Capture the cell that displays the provided text and extract its [x, y] central coordinate. 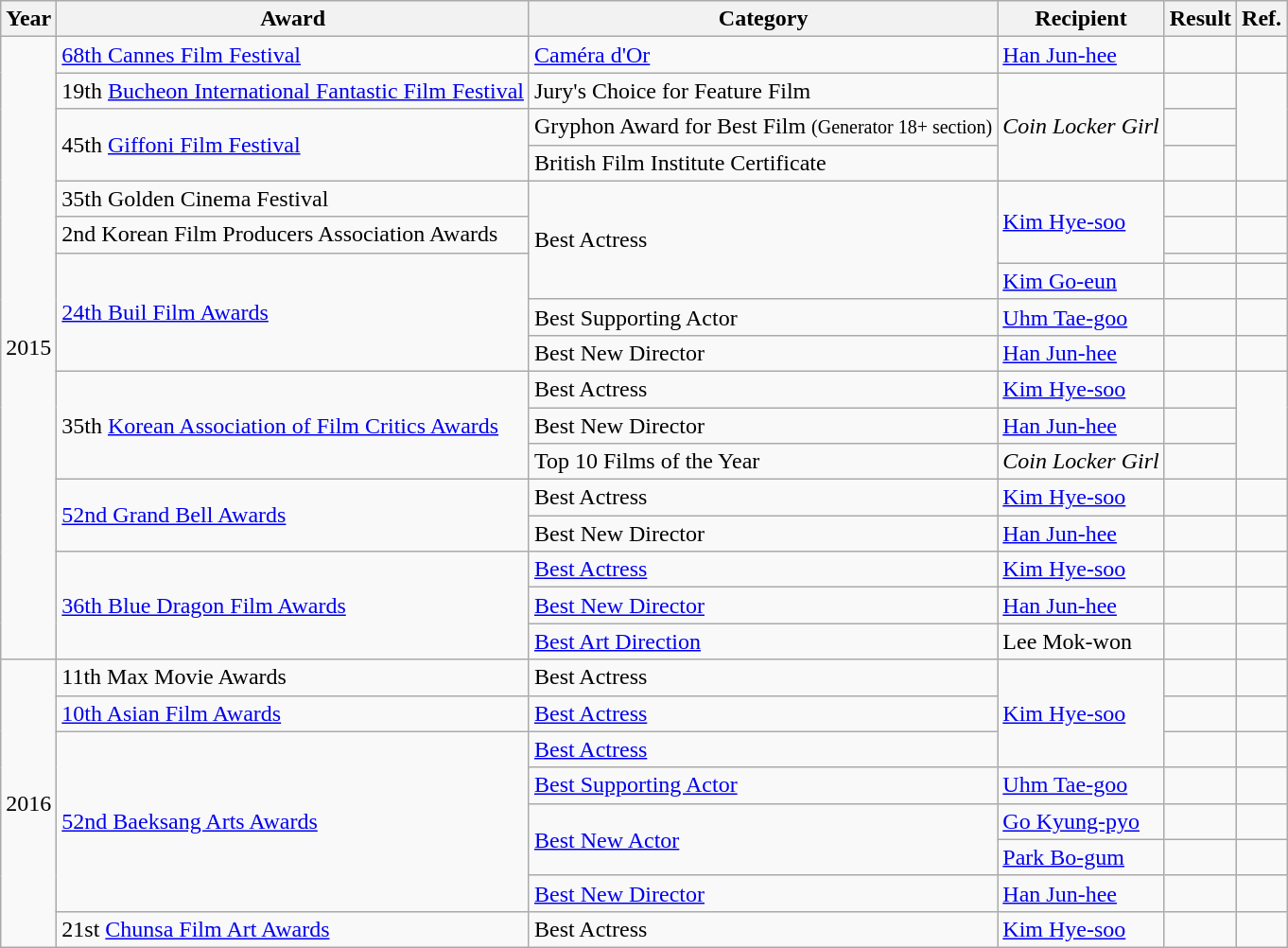
52nd Grand Bell Awards [293, 516]
Result [1200, 19]
45th Giffoni Film Festival [293, 145]
21st Chunsa Film Art Awards [293, 929]
Go Kyung-pyo [1081, 821]
Top 10 Films of the Year [762, 462]
2015 [28, 348]
35th Golden Cinema Festival [293, 199]
68th Cannes Film Festival [293, 55]
British Film Institute Certificate [762, 163]
2nd Korean Film Producers Association Awards [293, 235]
24th Buil Film Awards [293, 312]
Year [28, 19]
2016 [28, 803]
19th Bucheon International Fantastic Film Festival [293, 91]
Ref. [1262, 19]
Best New Actor [762, 839]
10th Asian Film Awards [293, 713]
35th Korean Association of Film Critics Awards [293, 425]
Kim Go-eun [1081, 281]
Park Bo-gum [1081, 857]
Best Art Direction [762, 641]
36th Blue Dragon Film Awards [293, 606]
11th Max Movie Awards [293, 677]
Recipient [1081, 19]
Caméra d'Or [762, 55]
Category [762, 19]
Lee Mok-won [1081, 641]
Jury's Choice for Feature Film [762, 91]
Gryphon Award for Best Film (Generator 18+ section) [762, 127]
Award [293, 19]
52nd Baeksang Arts Awards [293, 821]
